Capture the cell that displays the provided text and extract its (X, Y) central coordinate. 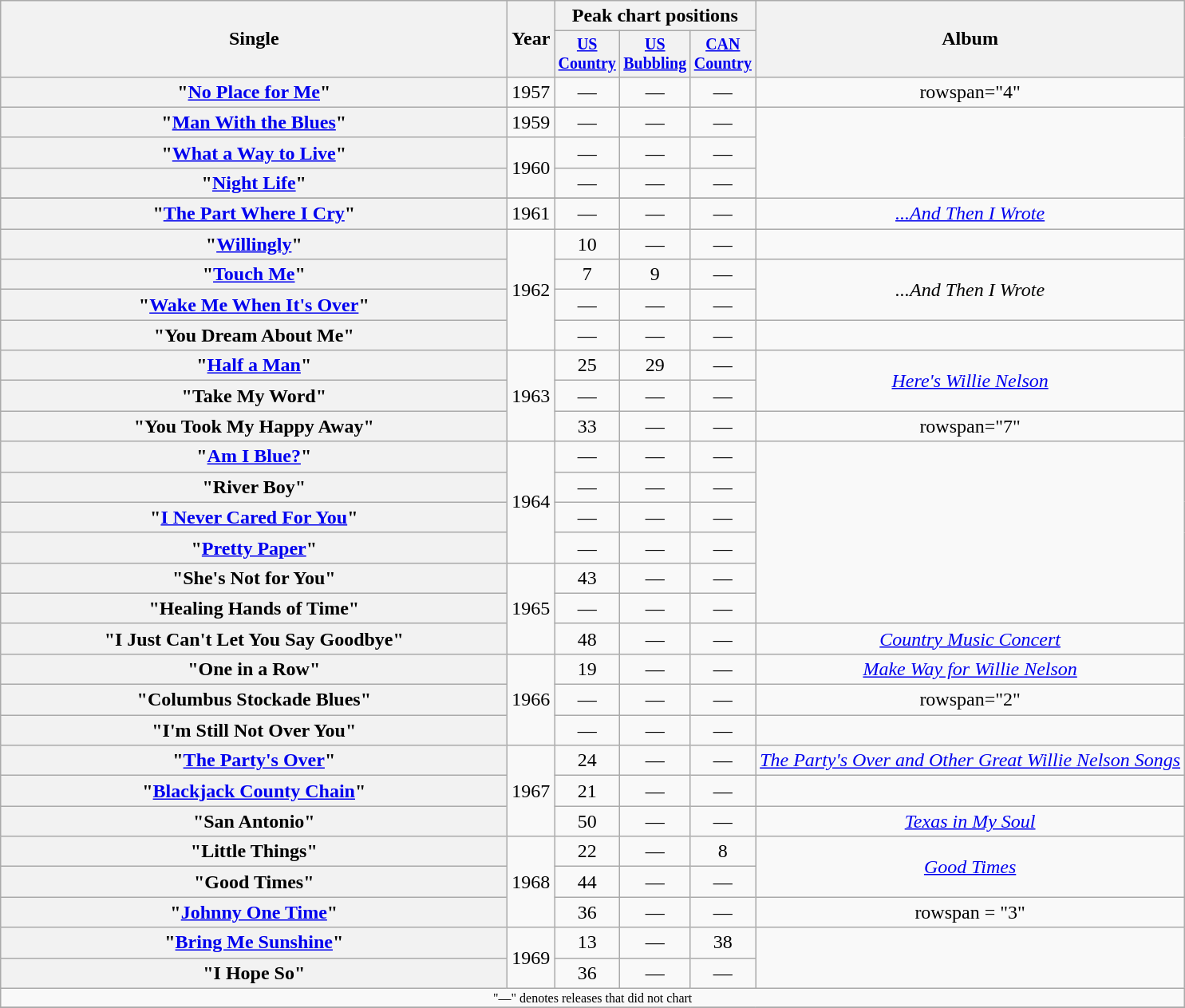
"Willingly" (254, 244)
10 (587, 244)
The Party's Over and Other Great Willie Nelson Songs (970, 761)
"Johnny One Time" (254, 912)
1962 (531, 290)
19 (587, 669)
"Columbus Stockade Blues" (254, 700)
"What a Way to Live" (254, 152)
22 (587, 852)
1964 (531, 502)
1967 (531, 791)
7 (587, 275)
rowspan="2" (970, 700)
Year (531, 39)
Country Music Concert (970, 638)
"Touch Me" (254, 275)
"I Just Can't Let You Say Goodbye" (254, 638)
Peak chart positions (655, 16)
CAN Country (723, 54)
43 (587, 578)
Here's Willie Nelson (970, 381)
Good Times (970, 867)
"Am I Blue?" (254, 457)
"You Took My Happy Away" (254, 426)
1965 (531, 608)
29 (655, 366)
"Man With the Blues" (254, 122)
US Bubbling (655, 54)
38 (723, 943)
"San Antonio" (254, 821)
rowspan = "3" (970, 912)
"—" denotes releases that did not chart (593, 998)
25 (587, 366)
rowspan="4" (970, 92)
50 (587, 821)
"She's Not for You" (254, 578)
13 (587, 943)
Texas in My Soul (970, 821)
"Pretty Paper" (254, 547)
1968 (531, 882)
9 (655, 275)
44 (587, 882)
"The Party's Over" (254, 761)
33 (587, 426)
1960 (531, 168)
"You Dream About Me" (254, 335)
24 (587, 761)
"One in a Row" (254, 669)
Single (254, 39)
"No Place for Me" (254, 92)
1963 (531, 396)
1957 (531, 92)
21 (587, 791)
"Good Times" (254, 882)
1966 (531, 699)
"Healing Hands of Time" (254, 608)
Album (970, 39)
"River Boy" (254, 487)
US Country (587, 54)
1969 (531, 958)
"Half a Man" (254, 366)
8 (723, 852)
"Little Things" (254, 852)
48 (587, 638)
Make Way for Willie Nelson (970, 669)
"Night Life" (254, 183)
"I Never Cared For You" (254, 517)
"The Part Where I Cry" (254, 214)
1959 (531, 122)
"I Hope So" (254, 973)
rowspan="7" (970, 426)
"I'm Still Not Over You" (254, 730)
"Take My Word" (254, 396)
1961 (531, 214)
"Blackjack County Chain" (254, 791)
"Bring Me Sunshine" (254, 943)
"Wake Me When It's Over" (254, 305)
